Detect which cell encompasses the target text, then output its (X, Y) center coordinate. 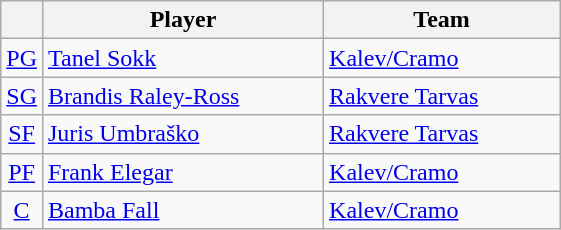
Juris Umbraško (182, 134)
SG (22, 96)
PG (22, 58)
Frank Elegar (182, 172)
PF (22, 172)
SF (22, 134)
Team (442, 20)
Player (182, 20)
Brandis Raley-Ross (182, 96)
C (22, 210)
Tanel Sokk (182, 58)
Bamba Fall (182, 210)
